Determine the (X, Y) coordinate at the center of the cell enclosing the given text.  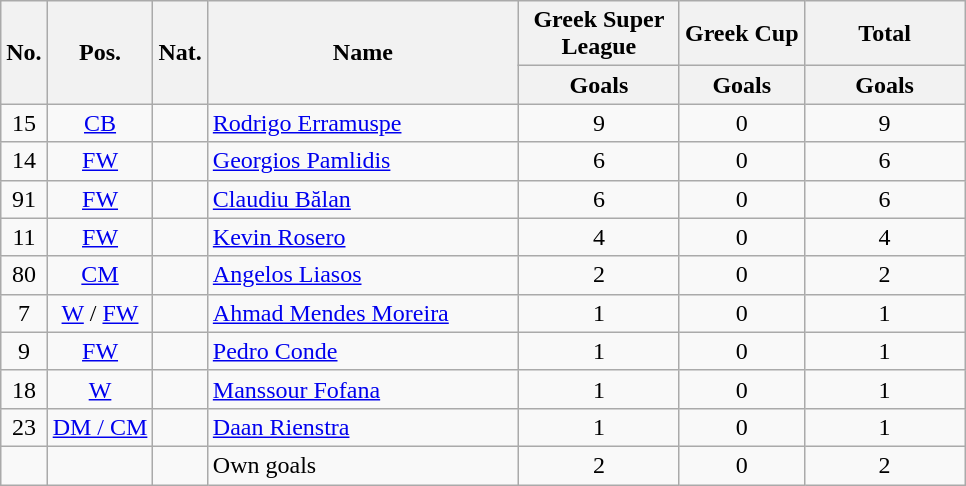
Kevin Rosero (362, 237)
DM / CM (100, 427)
Nat. (180, 52)
Georgios Pamlidis (362, 161)
91 (24, 199)
Angelos Liasos (362, 275)
Ahmad Mendes Moreira (362, 313)
Name (362, 52)
Total (884, 34)
15 (24, 123)
14 (24, 161)
Pos. (100, 52)
No. (24, 52)
23 (24, 427)
11 (24, 237)
7 (24, 313)
Manssour Fofana (362, 389)
Daan Rienstra (362, 427)
Claudiu Bălan (362, 199)
Greek Super League (598, 34)
80 (24, 275)
Own goals (362, 465)
Pedro Conde (362, 351)
CM (100, 275)
18 (24, 389)
CB (100, 123)
W / FW (100, 313)
Greek Cup (742, 34)
W (100, 389)
Rodrigo Erramuspe (362, 123)
